Search for the cell housing the specified text and yield its [X, Y] center coordinate. 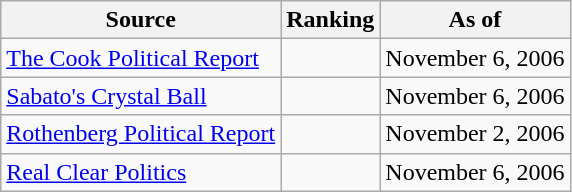
Rothenberg Political Report [141, 134]
Source [141, 20]
Ranking [330, 20]
As of [475, 20]
The Cook Political Report [141, 58]
Sabato's Crystal Ball [141, 96]
Real Clear Politics [141, 172]
November 2, 2006 [475, 134]
